Find where the given text appears and provide that cell's center as (x, y) coordinate. 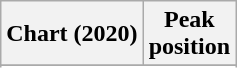
Chart (2020) (72, 34)
Peakposition (189, 34)
